Return the [x, y] coordinate for the center point of the cell that contains the specified text.  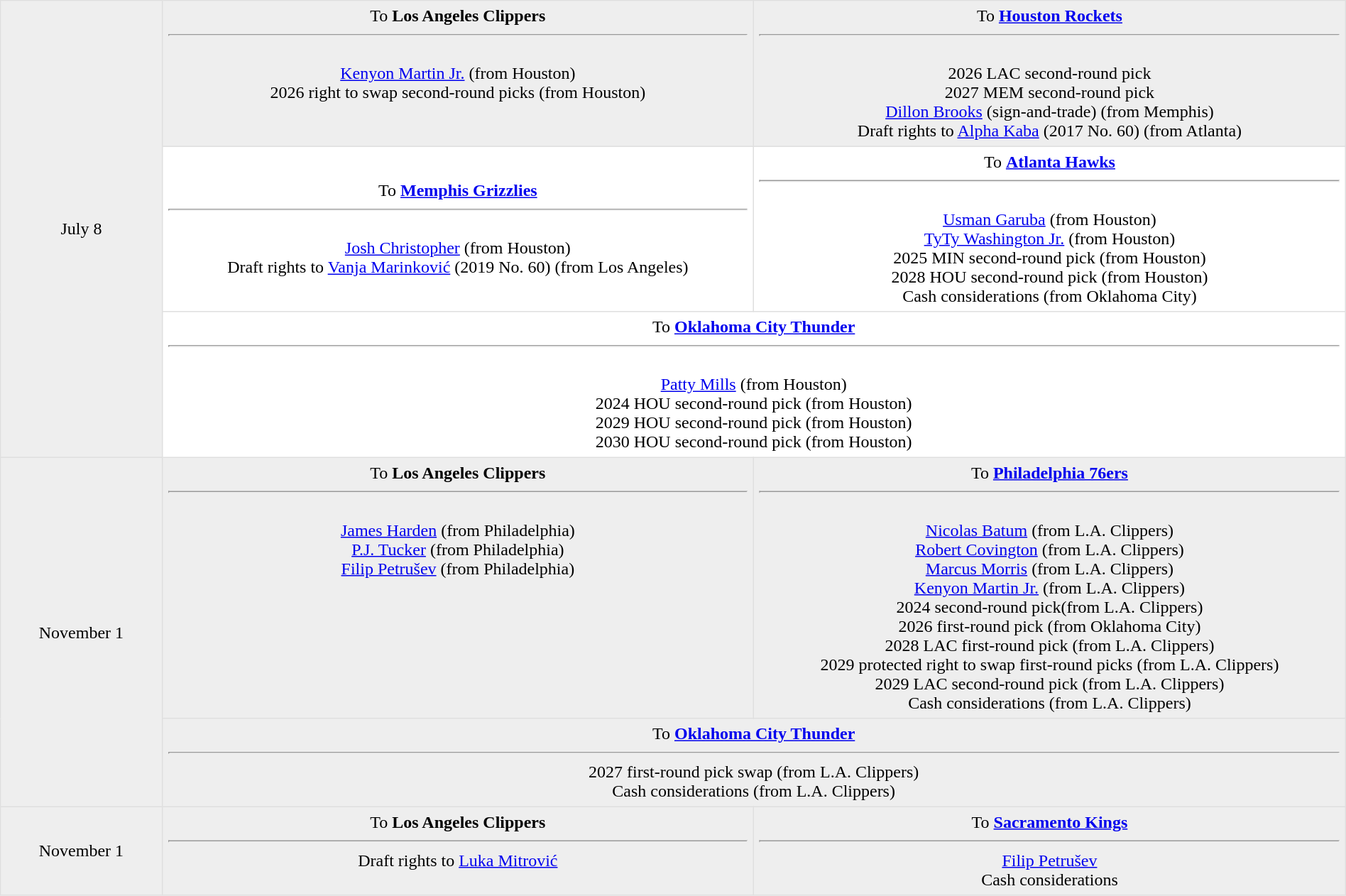
To Memphis GrizzliesJosh Christopher (from Houston) Draft rights to Vanja Marinković (2019 No. 60) (from Los Angeles) [458, 229]
To Oklahoma City Thunder2027 first-round pick swap (from L.A. Clippers)Cash considerations (from L.A. Clippers) [754, 763]
To Los Angeles ClippersJames Harden (from Philadelphia)P.J. Tucker (from Philadelphia)Filip Petrušev (from Philadelphia) [458, 588]
To Los Angeles ClippersKenyon Martin Jr. (from Houston) 2026 right to swap second-round picks (from Houston) [458, 74]
July 8 [81, 229]
To Sacramento KingsFilip PetruševCash considerations [1050, 851]
To Los Angeles ClippersDraft rights to Luka Mitrović [458, 851]
